Extract the [x, y] coordinate from the center of the cell holding the provided text.  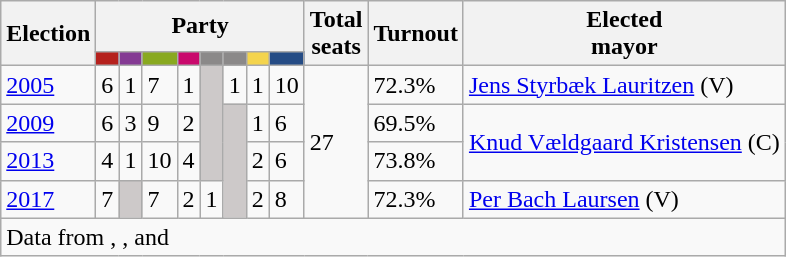
27 [336, 142]
73.8% [416, 161]
9 [160, 123]
2013 [48, 161]
Totalseats [336, 34]
2009 [48, 123]
2005 [48, 85]
8 [286, 199]
Jens Styrbæk Lauritzen (V) [624, 85]
Electedmayor [624, 34]
Data from , , and [394, 237]
69.5% [416, 123]
Turnout [416, 34]
3 [130, 123]
Knud Vældgaard Kristensen (C) [624, 142]
2017 [48, 199]
Per Bach Laursen (V) [624, 199]
Party [200, 26]
Election [48, 34]
